Capture the cell that displays the provided text and extract its (X, Y) central coordinate. 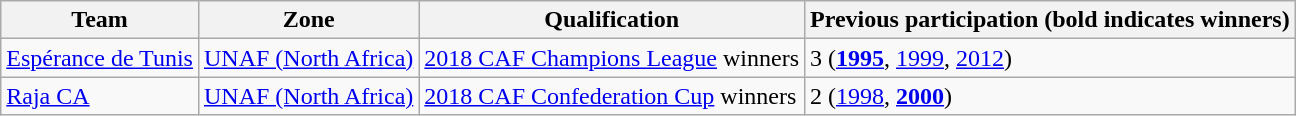
Raja CA (100, 96)
Previous participation (bold indicates winners) (1050, 20)
Espérance de Tunis (100, 58)
3 (1995, 1999, 2012) (1050, 58)
Team (100, 20)
Zone (308, 20)
2018 CAF Confederation Cup winners (612, 96)
Qualification (612, 20)
2018 CAF Champions League winners (612, 58)
2 (1998, 2000) (1050, 96)
